Pinpoint the cell where the given text exists, returning its (X, Y) midpoint coordinate. 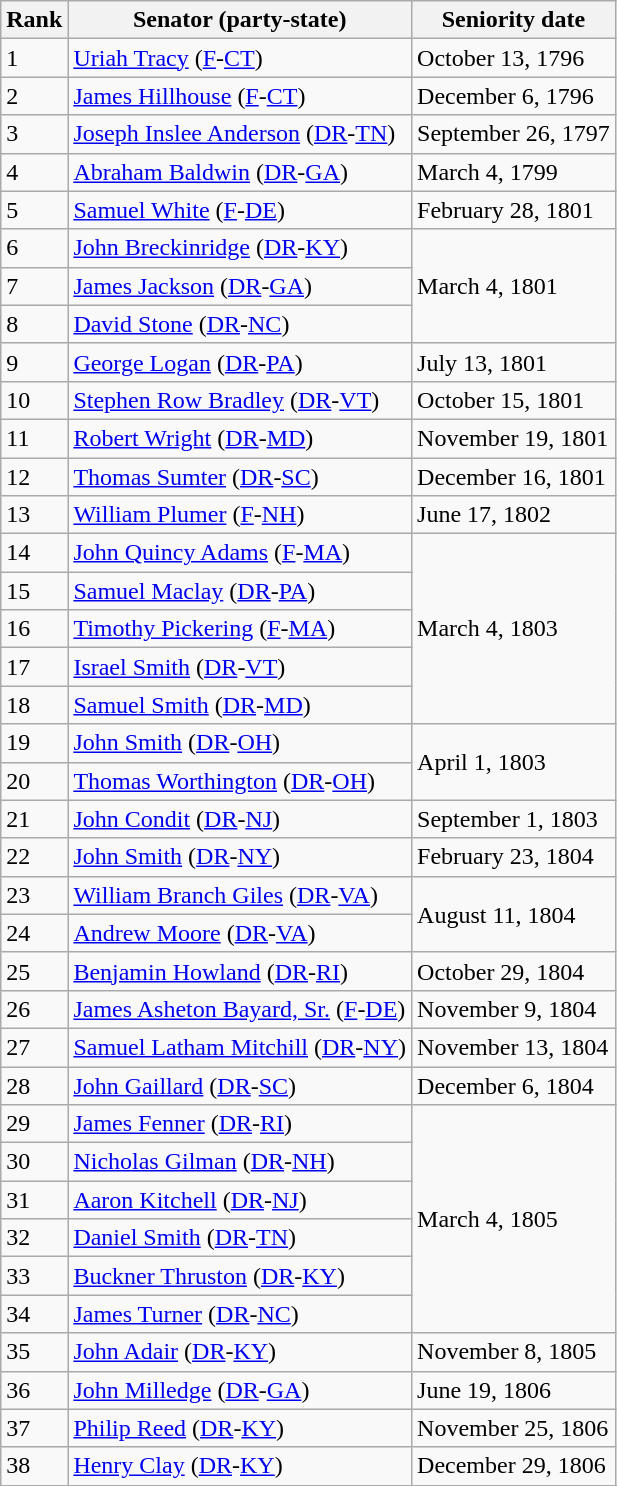
15 (34, 591)
James Jackson (DR-GA) (240, 286)
November 13, 1804 (514, 1047)
Benjamin Howland (DR-RI) (240, 971)
October 13, 1796 (514, 58)
John Smith (DR-OH) (240, 743)
Senator (party-state) (240, 20)
Uriah Tracy (F-CT) (240, 58)
Andrew Moore (DR-VA) (240, 933)
February 23, 1804 (514, 857)
25 (34, 971)
David Stone (DR-NC) (240, 324)
April 1, 1803 (514, 762)
29 (34, 1124)
Samuel Maclay (DR-PA) (240, 591)
24 (34, 933)
July 13, 1801 (514, 362)
Thomas Worthington (DR-OH) (240, 781)
34 (34, 1314)
September 26, 1797 (514, 134)
August 11, 1804 (514, 914)
December 6, 1796 (514, 96)
Seniority date (514, 20)
28 (34, 1085)
37 (34, 1428)
John Smith (DR-NY) (240, 857)
October 15, 1801 (514, 400)
4 (34, 172)
14 (34, 553)
33 (34, 1276)
John Quincy Adams (F-MA) (240, 553)
February 28, 1801 (514, 210)
6 (34, 248)
Aaron Kitchell (DR-NJ) (240, 1200)
35 (34, 1352)
June 17, 1802 (514, 515)
2 (34, 96)
March 4, 1805 (514, 1219)
December 6, 1804 (514, 1085)
10 (34, 400)
Daniel Smith (DR-TN) (240, 1238)
John Gaillard (DR-SC) (240, 1085)
13 (34, 515)
36 (34, 1390)
Thomas Sumter (DR-SC) (240, 477)
Rank (34, 20)
38 (34, 1466)
September 1, 1803 (514, 819)
November 9, 1804 (514, 1009)
7 (34, 286)
12 (34, 477)
Abraham Baldwin (DR-GA) (240, 172)
John Breckinridge (DR-KY) (240, 248)
March 4, 1801 (514, 286)
March 4, 1799 (514, 172)
James Asheton Bayard, Sr. (F-DE) (240, 1009)
Samuel White (F-DE) (240, 210)
March 4, 1803 (514, 629)
December 29, 1806 (514, 1466)
18 (34, 705)
16 (34, 629)
30 (34, 1162)
James Fenner (DR-RI) (240, 1124)
Robert Wright (DR-MD) (240, 438)
December 16, 1801 (514, 477)
John Adair (DR-KY) (240, 1352)
John Milledge (DR-GA) (240, 1390)
Samuel Latham Mitchill (DR-NY) (240, 1047)
8 (34, 324)
Israel Smith (DR-VT) (240, 667)
John Condit (DR-NJ) (240, 819)
21 (34, 819)
3 (34, 134)
31 (34, 1200)
William Branch Giles (DR-VA) (240, 895)
Stephen Row Bradley (DR-VT) (240, 400)
20 (34, 781)
5 (34, 210)
November 8, 1805 (514, 1352)
James Hillhouse (F-CT) (240, 96)
James Turner (DR-NC) (240, 1314)
23 (34, 895)
27 (34, 1047)
Buckner Thruston (DR-KY) (240, 1276)
17 (34, 667)
Nicholas Gilman (DR-NH) (240, 1162)
1 (34, 58)
November 19, 1801 (514, 438)
October 29, 1804 (514, 971)
32 (34, 1238)
26 (34, 1009)
Samuel Smith (DR-MD) (240, 705)
19 (34, 743)
William Plumer (F-NH) (240, 515)
Timothy Pickering (F-MA) (240, 629)
11 (34, 438)
November 25, 1806 (514, 1428)
George Logan (DR-PA) (240, 362)
22 (34, 857)
Joseph Inslee Anderson (DR-TN) (240, 134)
9 (34, 362)
June 19, 1806 (514, 1390)
Henry Clay (DR-KY) (240, 1466)
Philip Reed (DR-KY) (240, 1428)
